Return (X, Y) of the center of cell containing provided text 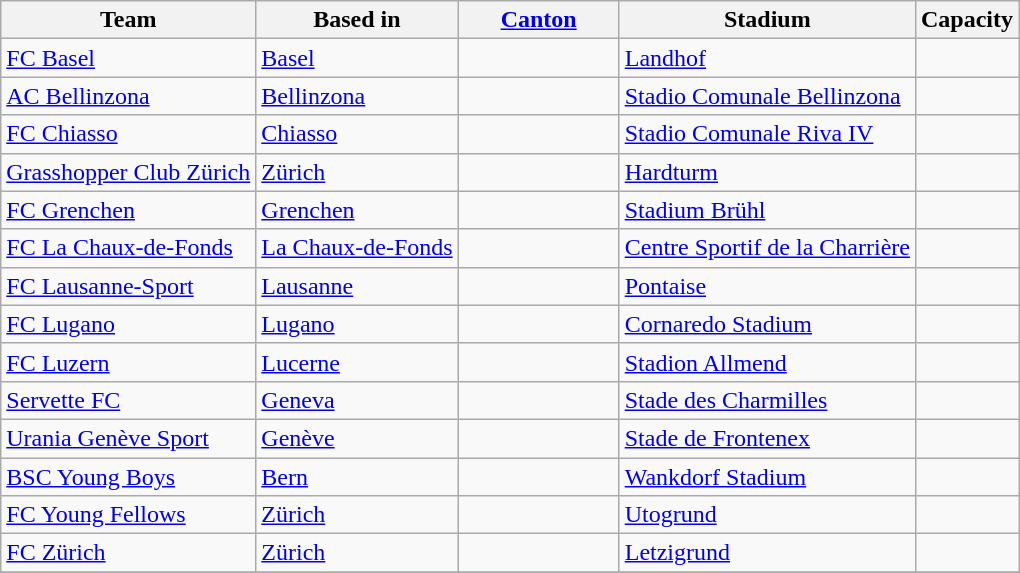
Basel (357, 58)
Hardturm (767, 172)
Stadio Comunale Riva IV (767, 134)
FC Chiasso (128, 134)
Team (128, 20)
Geneva (357, 400)
Stadio Comunale Bellinzona (767, 96)
AC Bellinzona (128, 96)
Stade des Charmilles (767, 400)
Based in (357, 20)
Stade de Frontenex (767, 438)
FC Lausanne-Sport (128, 286)
La Chaux-de-Fonds (357, 248)
Canton (538, 20)
Wankdorf Stadium (767, 477)
Centre Sportif de la Charrière (767, 248)
Stadium (767, 20)
Landhof (767, 58)
Stadion Allmend (767, 362)
Pontaise (767, 286)
Stadium Brühl (767, 210)
Capacity (966, 20)
Grenchen (357, 210)
Letzigrund (767, 553)
FC La Chaux-de-Fonds (128, 248)
Cornaredo Stadium (767, 324)
FC Young Fellows (128, 515)
FC Zürich (128, 553)
Bern (357, 477)
FC Grenchen (128, 210)
Urania Genève Sport (128, 438)
Genève (357, 438)
FC Luzern (128, 362)
BSC Young Boys (128, 477)
Lugano (357, 324)
Lausanne (357, 286)
Utogrund (767, 515)
Servette FC (128, 400)
Bellinzona (357, 96)
Lucerne (357, 362)
FC Lugano (128, 324)
Grasshopper Club Zürich (128, 172)
FC Basel (128, 58)
Chiasso (357, 134)
